Capture the cell that displays the provided text and extract its (X, Y) central coordinate. 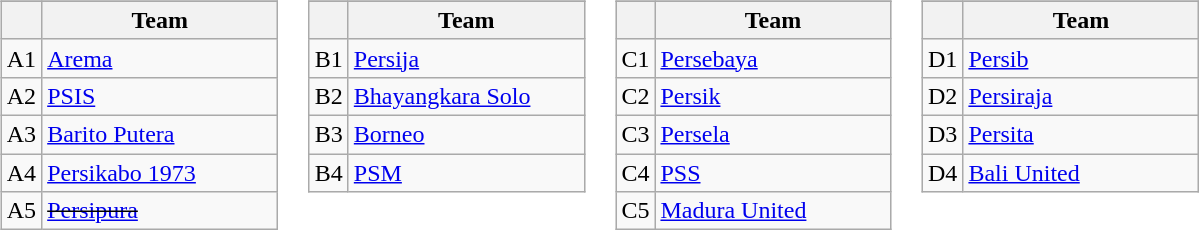
B4 (328, 173)
A4 (21, 173)
Persipura (160, 211)
PSIS (160, 96)
Arema (160, 58)
Bali United (1081, 173)
D4 (942, 173)
Persita (1081, 134)
Persib (1081, 58)
A1 (21, 58)
Persikabo 1973 (160, 173)
C2 (636, 96)
Barito Putera (160, 134)
C1 (636, 58)
B2 (328, 96)
Persebaya (773, 58)
A2 (21, 96)
Persik (773, 96)
Madura United (773, 211)
Persiraja (1081, 96)
PSM (466, 173)
A3 (21, 134)
Borneo (466, 134)
D3 (942, 134)
C5 (636, 211)
Persela (773, 134)
D1 (942, 58)
D2 (942, 96)
C3 (636, 134)
C4 (636, 173)
Bhayangkara Solo (466, 96)
B1 (328, 58)
A5 (21, 211)
B3 (328, 134)
Persija (466, 58)
PSS (773, 173)
